For the text-containing cell, return its midpoint in (x, y) coordinate format. 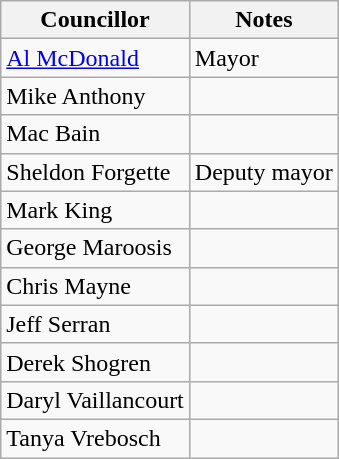
Al McDonald (96, 58)
Sheldon Forgette (96, 172)
Jeff Serran (96, 324)
Mike Anthony (96, 96)
Mark King (96, 210)
Chris Mayne (96, 286)
Notes (264, 20)
Mac Bain (96, 134)
Daryl Vaillancourt (96, 400)
Deputy mayor (264, 172)
George Maroosis (96, 248)
Mayor (264, 58)
Derek Shogren (96, 362)
Tanya Vrebosch (96, 438)
Councillor (96, 20)
